Search for the cell housing the specified text and yield its (X, Y) center coordinate. 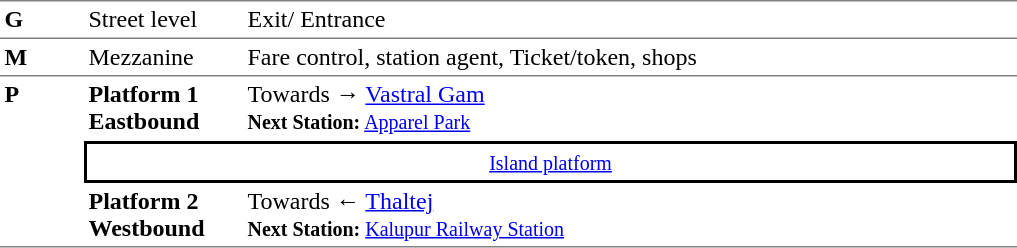
P (42, 162)
Island platform (550, 162)
Towards ← ThaltejNext Station: Kalupur Railway Station (630, 215)
M (42, 58)
G (42, 20)
Platform 1Eastbound (164, 108)
Towards → Vastral GamNext Station: Apparel Park (630, 108)
Fare control, station agent, Ticket/token, shops (630, 58)
Mezzanine (164, 58)
Platform 2Westbound (164, 215)
Exit/ Entrance (630, 20)
Street level (164, 20)
